Output the (x, y) coordinate of the center of the cell containing the given text.  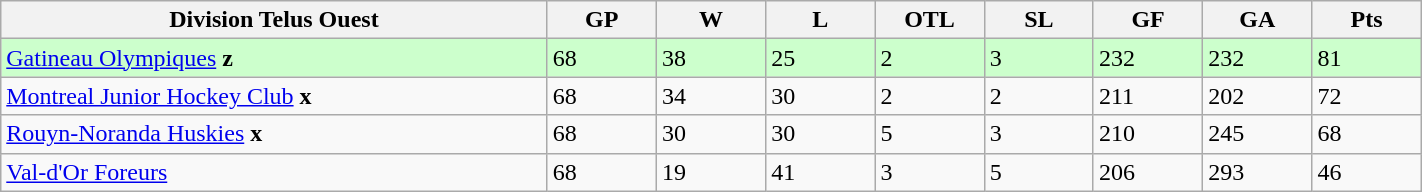
72 (1366, 96)
W (710, 20)
GP (602, 20)
L (820, 20)
34 (710, 96)
210 (1148, 134)
19 (710, 172)
293 (1258, 172)
Division Telus Ouest (274, 20)
SL (1038, 20)
GA (1258, 20)
202 (1258, 96)
81 (1366, 58)
Pts (1366, 20)
46 (1366, 172)
Montreal Junior Hockey Club x (274, 96)
Val-d'Or Foreurs (274, 172)
38 (710, 58)
25 (820, 58)
211 (1148, 96)
GF (1148, 20)
Gatineau Olympiques z (274, 58)
41 (820, 172)
OTL (930, 20)
245 (1258, 134)
206 (1148, 172)
Rouyn-Noranda Huskies x (274, 134)
